Scan for the cell matching the given text and deliver its [x, y] coordinate at center. 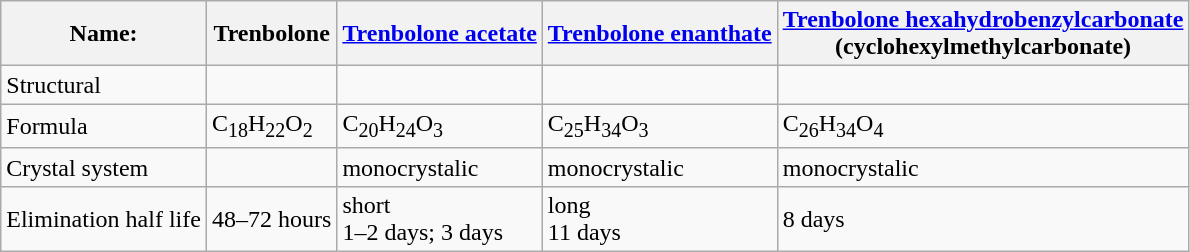
Crystal system [104, 167]
C20H24O3 [440, 126]
short1–2 days; 3 days [440, 218]
Name: [104, 34]
Trenbolone hexahydrobenzylcarbonate(cyclohexylmethylcarbonate) [983, 34]
Trenbolone [271, 34]
C25H34O3 [660, 126]
8 days [983, 218]
long11 days [660, 218]
C26H34O4 [983, 126]
C18H22O2 [271, 126]
Trenbolone acetate [440, 34]
Structural [104, 85]
Elimination half life [104, 218]
48–72 hours [271, 218]
Trenbolone enanthate [660, 34]
Formula [104, 126]
